Provide the [X, Y] coordinate of the cell's center where the given text is located.  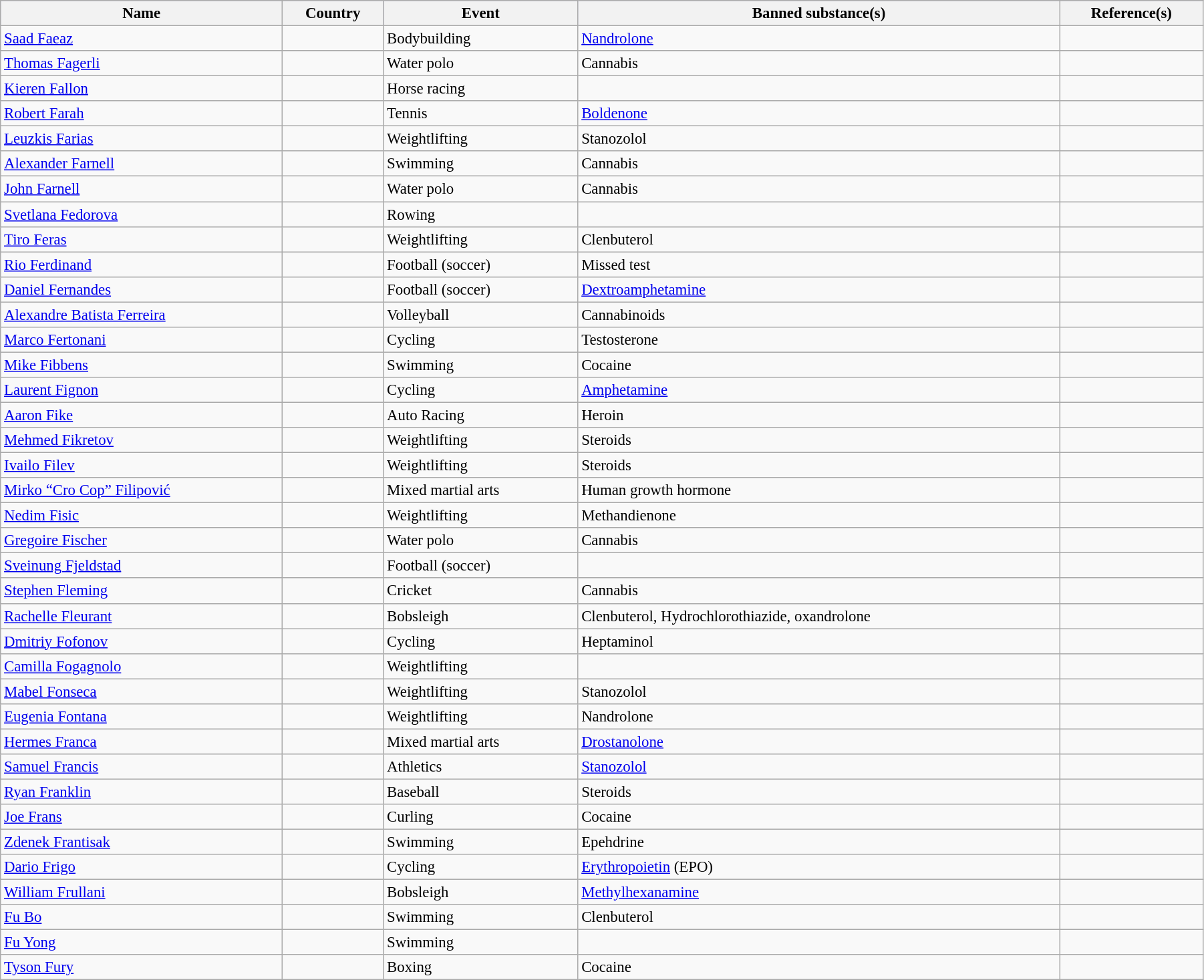
Dario Frigo [142, 867]
Ivailo Filev [142, 466]
Mike Fibbens [142, 365]
Fu Yong [142, 943]
Epehdrine [819, 842]
William Frullani [142, 892]
Aaron Fike [142, 415]
Mirko “Cro Cop” Filipović [142, 490]
Baseball [481, 792]
Volleyball [481, 315]
Daniel Fernandes [142, 289]
Methylhexanamine [819, 892]
Hermes Franca [142, 742]
Bodybuilding [481, 39]
Gregoire Fischer [142, 540]
Boldenone [819, 114]
Mabel Fonseca [142, 691]
Erythropoietin (EPO) [819, 867]
Name [142, 13]
Dmitriy Fofonov [142, 641]
Saad Faeaz [142, 39]
Clenbuterol, Hydrochlorothiazide, oxandrolone [819, 616]
Human growth hormone [819, 490]
Reference(s) [1131, 13]
Sveinung Fjeldstad [142, 566]
Banned substance(s) [819, 13]
Svetlana Fedorova [142, 214]
Cricket [481, 591]
Event [481, 13]
Cannabinoids [819, 315]
Missed test [819, 265]
Athletics [481, 767]
Amphetamine [819, 390]
Rowing [481, 214]
Country [333, 13]
Fu Bo [142, 917]
Rachelle Fleurant [142, 616]
Drostanolone [819, 742]
Heroin [819, 415]
John Farnell [142, 189]
Alexander Farnell [142, 164]
Heptaminol [819, 641]
Marco Fertonani [142, 340]
Laurent Fignon [142, 390]
Robert Farah [142, 114]
Alexandre Batista Ferreira [142, 315]
Camilla Fogagnolo [142, 666]
Tennis [481, 114]
Testosterone [819, 340]
Methandienone [819, 516]
Eugenia Fontana [142, 717]
Tiro Feras [142, 239]
Auto Racing [481, 415]
Curling [481, 817]
Joe Frans [142, 817]
Thomas Fagerli [142, 63]
Samuel Francis [142, 767]
Kieren Fallon [142, 89]
Horse racing [481, 89]
Rio Ferdinand [142, 265]
Nedim Fisic [142, 516]
Leuzkis Farias [142, 139]
Ryan Franklin [142, 792]
Stephen Fleming [142, 591]
Mehmed Fikretov [142, 440]
Zdenek Frantisak [142, 842]
Dextroamphetamine [819, 289]
